Capture the cell that displays the provided text and extract its (X, Y) central coordinate. 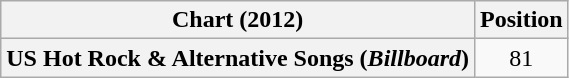
US Hot Rock & Alternative Songs (Billboard) (238, 58)
Position (521, 20)
Chart (2012) (238, 20)
81 (521, 58)
